Capture the cell that displays the provided text and extract its (x, y) central coordinate. 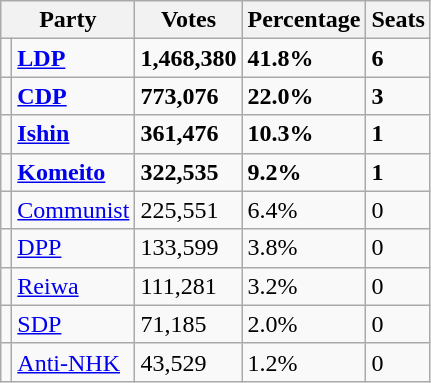
Ishin (74, 134)
Votes (188, 20)
133,599 (188, 248)
22.0% (304, 96)
6 (398, 58)
3.2% (304, 286)
773,076 (188, 96)
Reiwa (74, 286)
2.0% (304, 324)
1,468,380 (188, 58)
LDP (74, 58)
Komeito (74, 172)
SDP (74, 324)
322,535 (188, 172)
Party (68, 20)
43,529 (188, 362)
Communist (74, 210)
Percentage (304, 20)
361,476 (188, 134)
9.2% (304, 172)
Seats (398, 20)
71,185 (188, 324)
DPP (74, 248)
3.8% (304, 248)
225,551 (188, 210)
3 (398, 96)
6.4% (304, 210)
111,281 (188, 286)
CDP (74, 96)
41.8% (304, 58)
Anti-NHK (74, 362)
1.2% (304, 362)
10.3% (304, 134)
